Determine the [X, Y] coordinate at the center of the cell enclosing the given text.  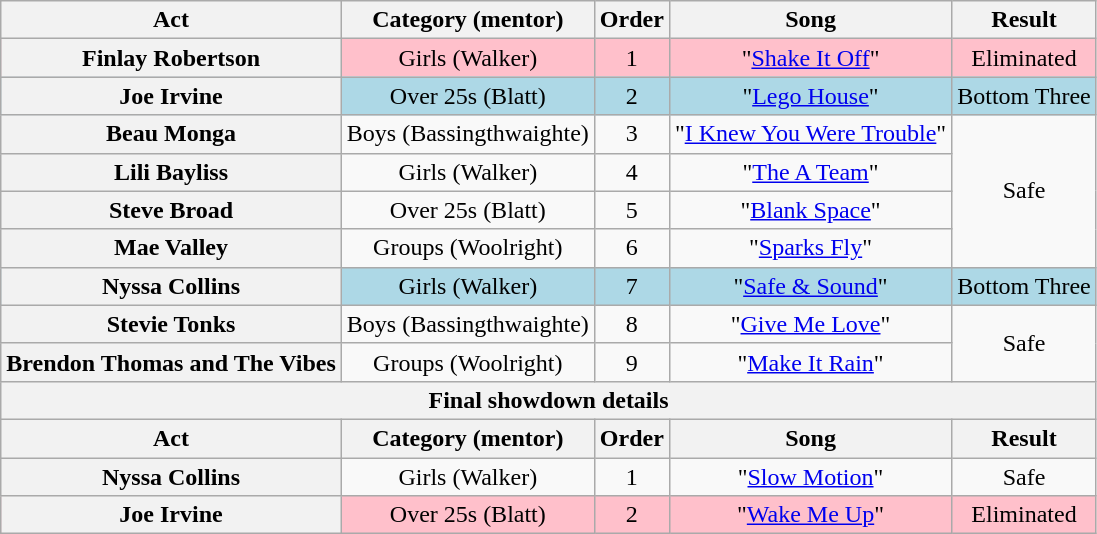
"Wake Me Up" [810, 515]
"I Knew You Were Trouble" [810, 134]
"The A Team" [810, 172]
"Sparks Fly" [810, 248]
"Give Me Love" [810, 324]
Finlay Robertson [172, 58]
"Blank Space" [810, 210]
Lili Bayliss [172, 172]
Brendon Thomas and The Vibes [172, 362]
"Safe & Sound" [810, 286]
7 [632, 286]
Final showdown details [549, 400]
3 [632, 134]
6 [632, 248]
5 [632, 210]
8 [632, 324]
Stevie Tonks [172, 324]
Steve Broad [172, 210]
Mae Valley [172, 248]
"Make It Rain" [810, 362]
"Slow Motion" [810, 477]
9 [632, 362]
"Lego House" [810, 96]
"Shake It Off" [810, 58]
4 [632, 172]
Beau Monga [172, 134]
